Return (x, y) of the center of cell containing provided text 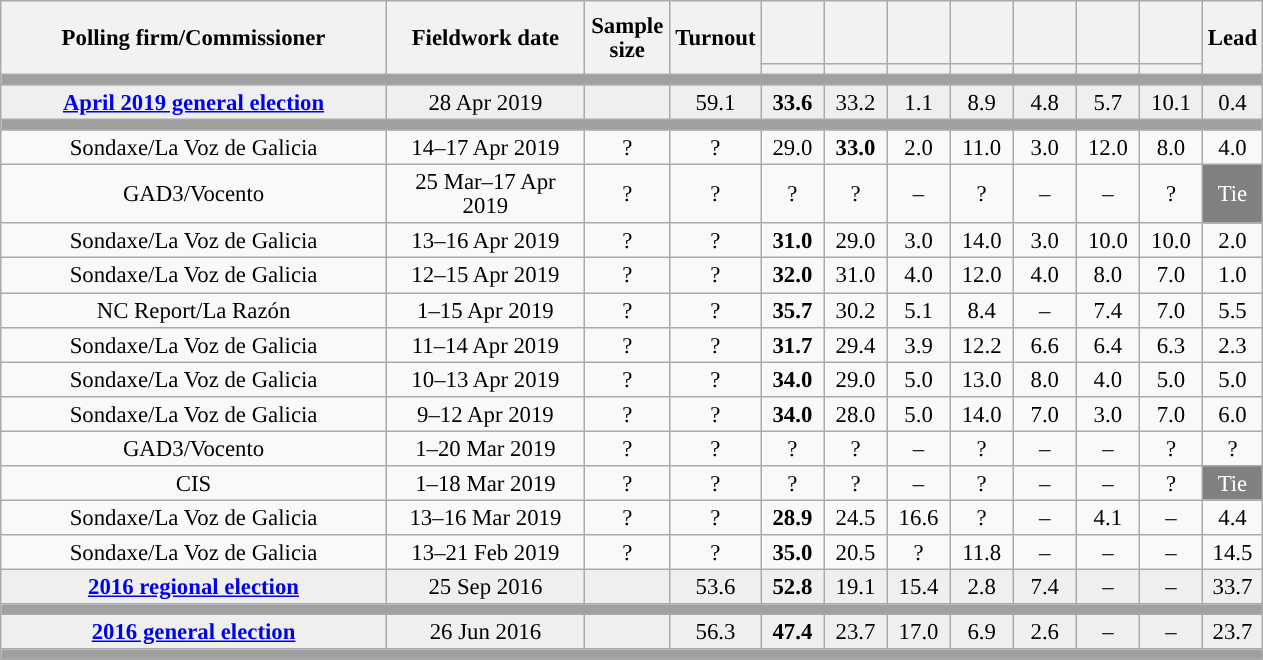
NC Report/La Razón (194, 310)
32.0 (792, 276)
13–16 Mar 2019 (485, 518)
14–17 Apr 2019 (485, 148)
6.6 (1044, 344)
5.5 (1232, 310)
25 Mar–17 Apr 2019 (485, 194)
1–18 Mar 2019 (485, 484)
4.1 (1108, 518)
33.2 (856, 102)
31.7 (792, 344)
52.8 (792, 586)
13–16 Apr 2019 (485, 242)
33.6 (792, 102)
56.3 (716, 632)
Fieldwork date (485, 38)
6.3 (1170, 344)
8.4 (982, 310)
CIS (194, 484)
2.6 (1044, 632)
Turnout (716, 38)
17.0 (918, 632)
8.9 (982, 102)
11.8 (982, 552)
10.1 (1170, 102)
1.0 (1232, 276)
35.0 (792, 552)
11.0 (982, 148)
28.9 (792, 518)
59.1 (716, 102)
0.4 (1232, 102)
33.0 (856, 148)
25 Sep 2016 (485, 586)
28.0 (856, 414)
5.1 (918, 310)
28 Apr 2019 (485, 102)
30.2 (856, 310)
53.6 (716, 586)
April 2019 general election (194, 102)
14.5 (1232, 552)
20.5 (856, 552)
4.8 (1044, 102)
13–21 Feb 2019 (485, 552)
5.7 (1108, 102)
15.4 (918, 586)
35.7 (792, 310)
19.1 (856, 586)
33.7 (1232, 586)
2016 general election (194, 632)
6.4 (1108, 344)
1–20 Mar 2019 (485, 448)
12–15 Apr 2019 (485, 276)
2.8 (982, 586)
16.6 (918, 518)
24.5 (856, 518)
47.4 (792, 632)
1–15 Apr 2019 (485, 310)
10–13 Apr 2019 (485, 380)
2.3 (1232, 344)
29.4 (856, 344)
1.1 (918, 102)
12.2 (982, 344)
Lead (1232, 38)
11–14 Apr 2019 (485, 344)
13.0 (982, 380)
2016 regional election (194, 586)
4.4 (1232, 518)
26 Jun 2016 (485, 632)
6.9 (982, 632)
6.0 (1232, 414)
Sample size (627, 38)
Polling firm/Commissioner (194, 38)
9–12 Apr 2019 (485, 414)
3.9 (918, 344)
